Identify which cell holds the provided text, then report its [x, y] central coordinate. 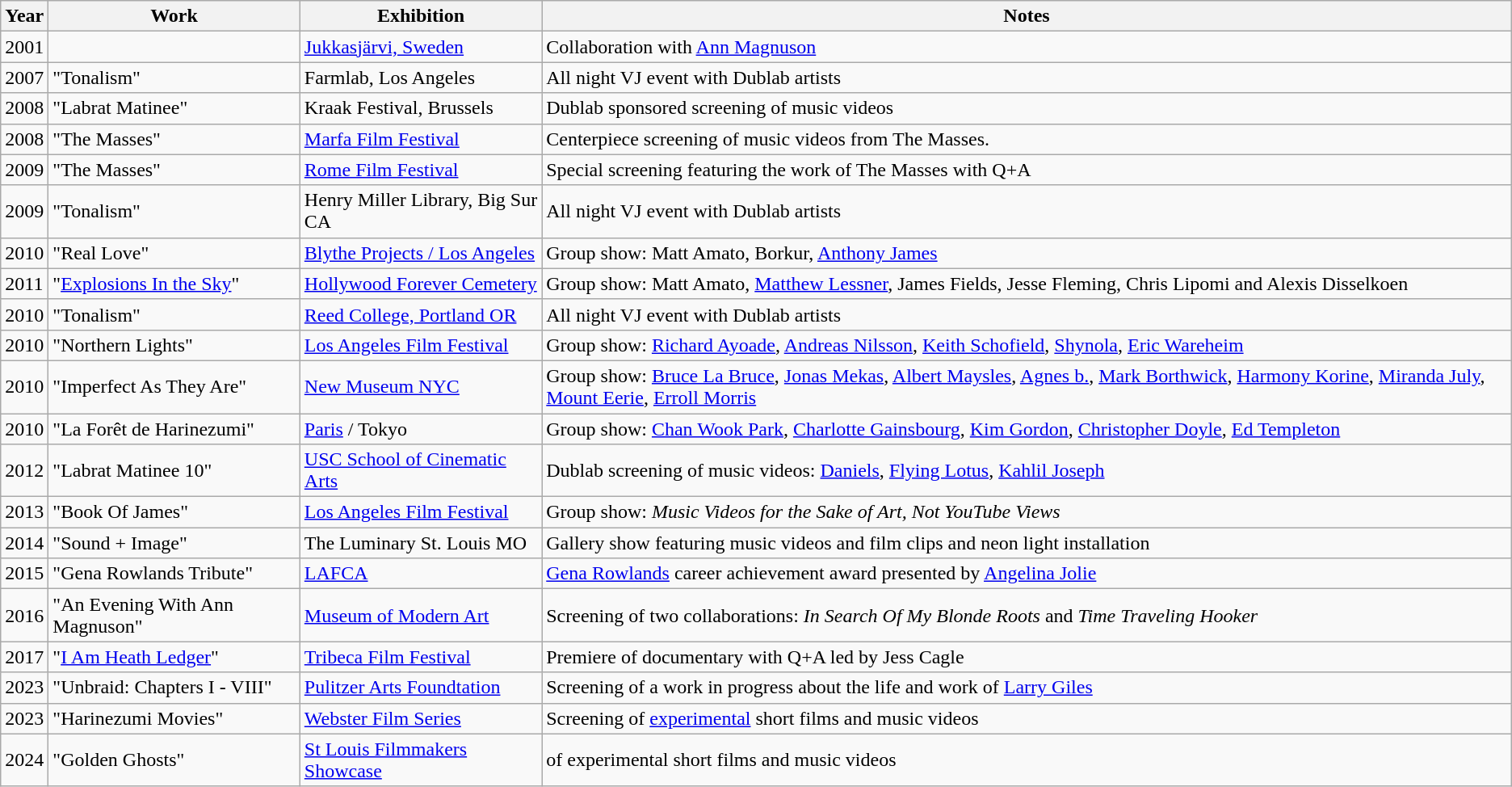
Webster Film Series [420, 718]
Group show: Richard Ayoade, Andreas Nilsson, Keith Schofield, Shynola, Eric Wareheim [1027, 345]
Rome Film Festival [420, 170]
The Luminary St. Louis MO [420, 543]
Kraak Festival, Brussels [420, 108]
Blythe Projects / Los Angeles [420, 253]
"Book Of James" [174, 512]
"I Am Heath Ledger" [174, 657]
Premiere of documentary with Q+A led by Jess Cagle [1027, 657]
"An Evening With Ann Magnuson" [174, 616]
Group show: Bruce La Bruce, Jonas Mekas, Albert Maysles, Agnes b., Mark Borthwick, Harmony Korine, Miranda July, Mount Eerie, Erroll Morris [1027, 386]
Special screening featuring the work of The Masses with Q+A [1027, 170]
"Labrat Matinee" [174, 108]
Henry Miller Library, Big Sur CA [420, 212]
Work [174, 16]
Hollywood Forever Cemetery [420, 284]
"Harinezumi Movies" [174, 718]
2016 [24, 616]
Gena Rowlands career achievement award presented by Angelina Jolie [1027, 574]
Tribeca Film Festival [420, 657]
"Unbraid: Chapters I - VIII" [174, 688]
"Labrat Matinee 10" [174, 470]
Screening of two collaborations: In Search Of My Blonde Roots and Time Traveling Hooker [1027, 616]
Farmlab, Los Angeles [420, 78]
"Northern Lights" [174, 345]
2001 [24, 47]
2011 [24, 284]
2014 [24, 543]
Reed College, Portland OR [420, 314]
of experimental short films and music videos [1027, 760]
Exhibition [420, 16]
"Sound + Image" [174, 543]
St Louis Filmmakers Showcase [420, 760]
USC School of Cinematic Arts [420, 470]
"Golden Ghosts" [174, 760]
Marfa Film Festival [420, 139]
2015 [24, 574]
Dublab sponsored screening of music videos [1027, 108]
"La Forêt de Harinezumi" [174, 429]
Group show: Matt Amato, Matthew Lessner, James Fields, Jesse Fleming, Chris Lipomi and Alexis Disselkoen [1027, 284]
2007 [24, 78]
Group show: Chan Wook Park, Charlotte Gainsbourg, Kim Gordon, Christopher Doyle, Ed Templeton [1027, 429]
2017 [24, 657]
"Explosions In the Sky" [174, 284]
2013 [24, 512]
Paris / Tokyo [420, 429]
LAFCA [420, 574]
Group show: Music Videos for the Sake of Art, Not YouTube Views [1027, 512]
Year [24, 16]
Jukkasjärvi, Sweden [420, 47]
2024 [24, 760]
2012 [24, 470]
Pulitzer Arts Foundtation [420, 688]
Notes [1027, 16]
"Gena Rowlands Tribute" [174, 574]
"Imperfect As They Are" [174, 386]
Museum of Modern Art [420, 616]
Screening of a work in progress about the life and work of Larry Giles [1027, 688]
Screening of experimental short films and music videos [1027, 718]
Group show: Matt Amato, Borkur, Anthony James [1027, 253]
New Museum NYC [420, 386]
Collaboration with Ann Magnuson [1027, 47]
Gallery show featuring music videos and film clips and neon light installation [1027, 543]
Centerpiece screening of music videos from The Masses. [1027, 139]
Dublab screening of music videos: Daniels, Flying Lotus, Kahlil Joseph [1027, 470]
"Real Love" [174, 253]
